Search for the cell housing the specified text and yield its (X, Y) center coordinate. 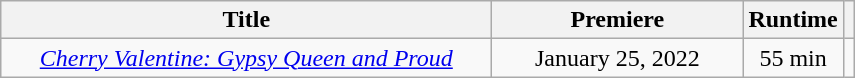
Premiere (618, 20)
January 25, 2022 (618, 58)
Runtime (793, 20)
Title (246, 20)
55 min (793, 58)
Cherry Valentine: Gypsy Queen and Proud (246, 58)
